Capture the cell that displays the provided text and extract its (X, Y) central coordinate. 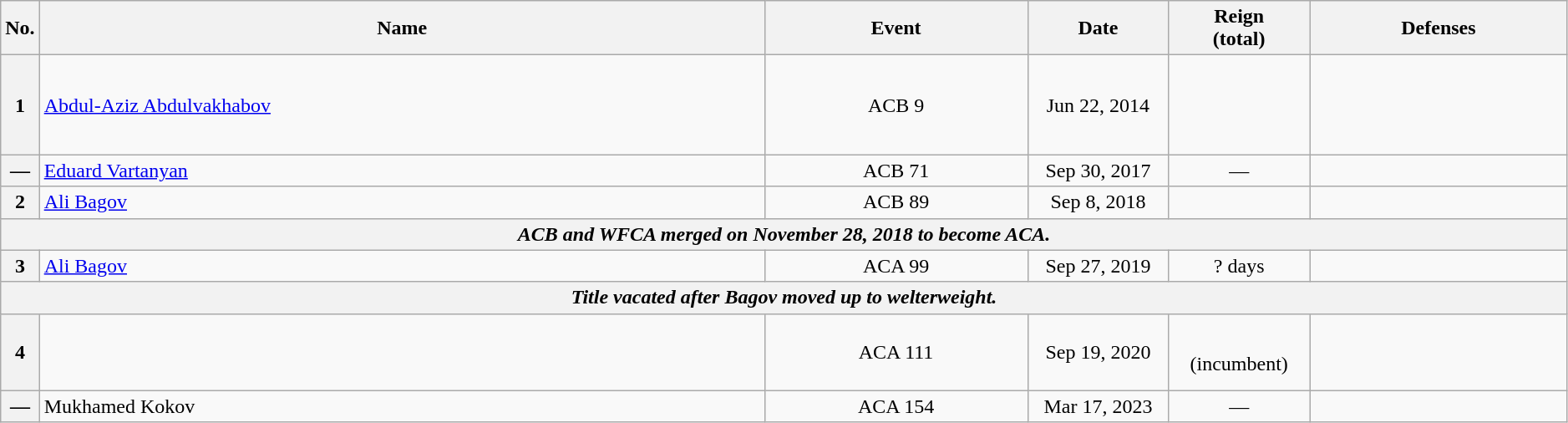
Sep 19, 2020 (1098, 352)
Date (1098, 28)
No. (20, 28)
Event (896, 28)
Jun 22, 2014 (1098, 105)
3 (20, 266)
Title vacated after Bagov moved up to welterweight. (784, 298)
Sep 27, 2019 (1098, 266)
Defenses (1439, 28)
Mar 17, 2023 (1098, 406)
4 (20, 352)
ACB 89 (896, 202)
Reign(total) (1240, 28)
ACB 9 (896, 105)
Sep 8, 2018 (1098, 202)
Mukhamed Kokov (402, 406)
ACB 71 (896, 171)
Abdul-Aziz Abdulvakhabov (402, 105)
1 (20, 105)
Sep 30, 2017 (1098, 171)
ACA 154 (896, 406)
2 (20, 202)
Name (402, 28)
Eduard Vartanyan (402, 171)
ACA 99 (896, 266)
ACB and WFCA merged on November 28, 2018 to become ACA. (784, 234)
? days (1240, 266)
(incumbent) (1240, 352)
ACA 111 (896, 352)
